Find where the given text appears and provide that cell's center as (X, Y) coordinate. 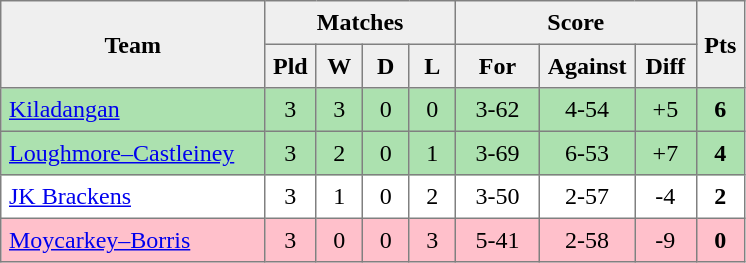
+7 (666, 153)
L (432, 66)
Kiladangan (133, 110)
6 (720, 110)
3-69 (497, 153)
JK Brackens (133, 197)
Against (586, 66)
D (385, 66)
-9 (666, 240)
6-53 (586, 153)
W (339, 66)
2-58 (586, 240)
Matches (360, 23)
3-62 (497, 110)
-4 (666, 197)
Team (133, 44)
Pts (720, 44)
Loughmore–Castleiney (133, 153)
Diff (666, 66)
Score (576, 23)
Pld (290, 66)
2-57 (586, 197)
4 (720, 153)
3-50 (497, 197)
5-41 (497, 240)
For (497, 66)
+5 (666, 110)
4-54 (586, 110)
Moycarkey–Borris (133, 240)
